Capture the cell that displays the provided text and extract its (x, y) central coordinate. 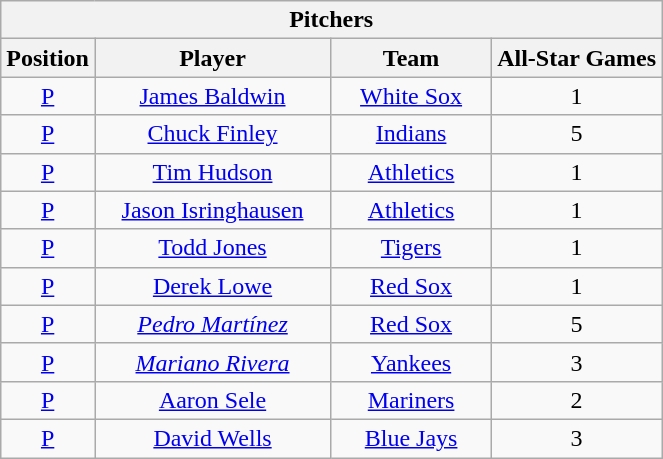
Position (48, 58)
Todd Jones (212, 248)
Derek Lowe (212, 286)
Mariano Rivera (212, 362)
Yankees (412, 362)
All-Star Games (577, 58)
Blue Jays (412, 438)
Chuck Finley (212, 134)
Jason Isringhausen (212, 210)
David Wells (212, 438)
Pitchers (332, 20)
Aaron Sele (212, 400)
Player (212, 58)
White Sox (412, 96)
Indians (412, 134)
Tigers (412, 248)
James Baldwin (212, 96)
2 (577, 400)
Pedro Martínez (212, 324)
Tim Hudson (212, 172)
Team (412, 58)
Mariners (412, 400)
